Detect which cell encompasses the target text, then output its (X, Y) center coordinate. 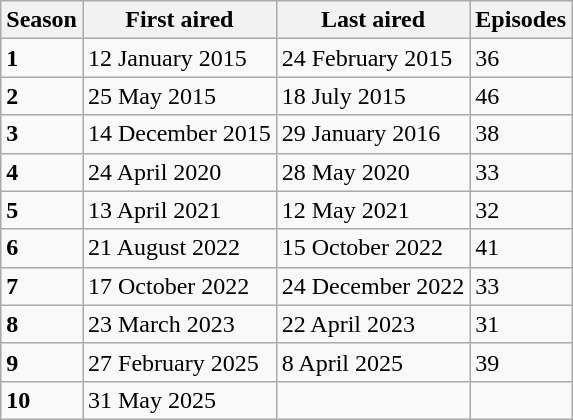
Last aired (373, 20)
9 (42, 362)
14 December 2015 (179, 134)
28 May 2020 (373, 172)
24 April 2020 (179, 172)
13 April 2021 (179, 210)
36 (521, 58)
29 January 2016 (373, 134)
41 (521, 248)
10 (42, 400)
25 May 2015 (179, 96)
3 (42, 134)
27 February 2025 (179, 362)
1 (42, 58)
38 (521, 134)
46 (521, 96)
12 January 2015 (179, 58)
23 March 2023 (179, 324)
31 May 2025 (179, 400)
39 (521, 362)
32 (521, 210)
31 (521, 324)
4 (42, 172)
Episodes (521, 20)
7 (42, 286)
8 (42, 324)
8 April 2025 (373, 362)
17 October 2022 (179, 286)
5 (42, 210)
First aired (179, 20)
Season (42, 20)
15 October 2022 (373, 248)
12 May 2021 (373, 210)
6 (42, 248)
21 August 2022 (179, 248)
24 February 2015 (373, 58)
22 April 2023 (373, 324)
2 (42, 96)
18 July 2015 (373, 96)
24 December 2022 (373, 286)
